Output the (X, Y) coordinate of the center of the cell containing the given text.  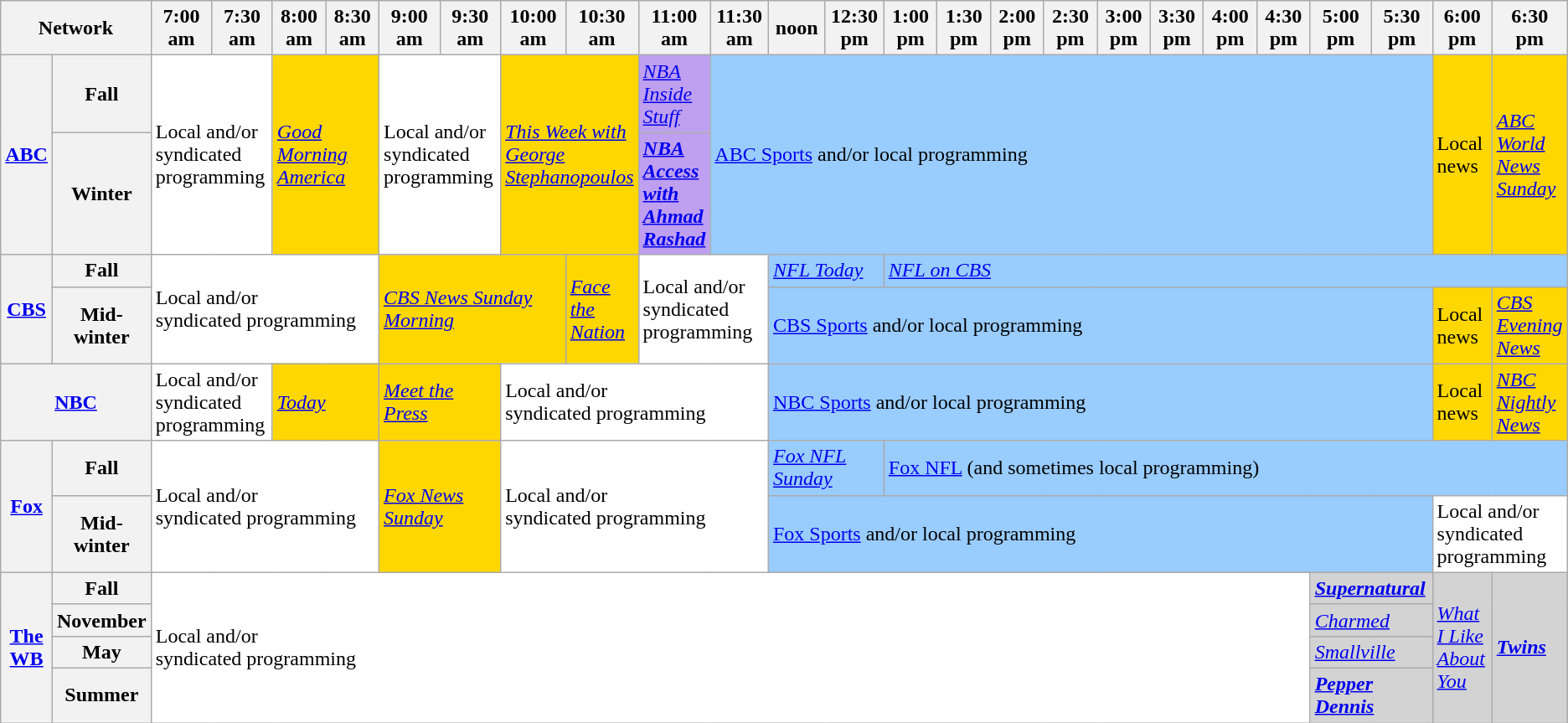
4:30 pm (1284, 28)
noon (796, 28)
Charmed (1371, 620)
Fox (27, 506)
5:30 pm (1402, 28)
6:00 pm (1462, 28)
7:30 am (243, 28)
May (101, 652)
Fox NFL (and sometimes local programming) (1225, 467)
NBA Access with Ahmad Rashad (674, 194)
CBS (27, 309)
3:00 pm (1124, 28)
CBS News Sunday Morning (472, 309)
Good Morning America (325, 155)
11:00 am (674, 28)
ABC (27, 155)
Today (325, 402)
11:30 am (740, 28)
Fox Sports and/or local programming (1101, 534)
8:30 am (353, 28)
November (101, 620)
2:30 pm (1070, 28)
Summer (101, 695)
CBS Sports and/or local programming (1101, 325)
6:30 pm (1529, 28)
3:30 pm (1177, 28)
NBA Inside Stuff (674, 94)
9:00 am (410, 28)
NBC (75, 402)
Fox NFL Sunday (826, 467)
NFL Today (826, 271)
10:30 am (601, 28)
10:00 am (534, 28)
This Week with George Stephanopoulos (570, 155)
Face the Nation (601, 309)
Pepper Dennis (1371, 695)
CBS Evening News (1529, 325)
8:00 am (299, 28)
Winter (101, 194)
2:00 pm (1017, 28)
ABC Sports and/or local programming (1071, 155)
Supernatural (1371, 588)
Twins (1529, 647)
4:00 pm (1230, 28)
NBC Sports and/or local programming (1101, 402)
7:00 am (181, 28)
Fox News Sunday (441, 506)
1:00 pm (910, 28)
What I Like About You (1462, 647)
ABC World News Sunday (1529, 155)
Network (75, 28)
9:30 am (471, 28)
NBC Nightly News (1529, 402)
Smallville (1371, 652)
Meet the Press (441, 402)
The WB (27, 647)
NFL on CBS (1225, 271)
5:00 pm (1340, 28)
1:30 pm (964, 28)
12:30 pm (854, 28)
